Find where the given text appears and provide that cell's center as [X, Y] coordinate. 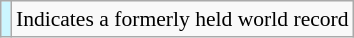
Indicates a formerly held world record [182, 19]
